Scan for the cell matching the given text and deliver its [X, Y] coordinate at center. 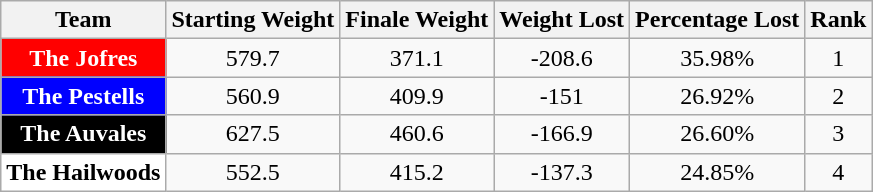
The Auvales [84, 134]
26.60% [718, 134]
Team [84, 20]
627.5 [253, 134]
409.9 [417, 96]
Rank [838, 20]
Finale Weight [417, 20]
24.85% [718, 172]
-151 [562, 96]
The Pestells [84, 96]
The Hailwoods [84, 172]
4 [838, 172]
552.5 [253, 172]
415.2 [417, 172]
35.98% [718, 58]
Weight Lost [562, 20]
371.1 [417, 58]
Percentage Lost [718, 20]
-166.9 [562, 134]
579.7 [253, 58]
460.6 [417, 134]
Starting Weight [253, 20]
3 [838, 134]
560.9 [253, 96]
The Jofres [84, 58]
1 [838, 58]
-208.6 [562, 58]
-137.3 [562, 172]
2 [838, 96]
26.92% [718, 96]
